Scan for the cell matching the given text and deliver its [X, Y] coordinate at center. 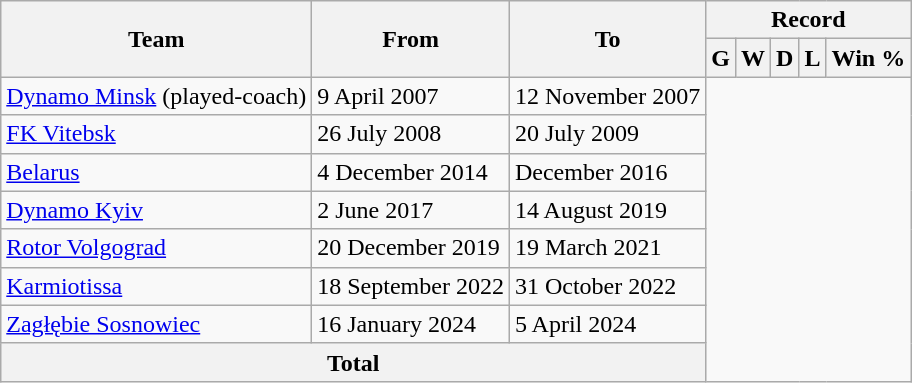
14 August 2019 [607, 210]
Zagłębie Sosnowiec [156, 324]
W [754, 58]
16 January 2024 [411, 324]
December 2016 [607, 172]
4 December 2014 [411, 172]
To [607, 39]
18 September 2022 [411, 286]
26 July 2008 [411, 134]
Dynamo Kyiv [156, 210]
Win % [868, 58]
From [411, 39]
19 March 2021 [607, 248]
Belarus [156, 172]
31 October 2022 [607, 286]
5 April 2024 [607, 324]
Total [354, 362]
Record [808, 20]
Karmiotissa [156, 286]
9 April 2007 [411, 96]
D [785, 58]
Dynamo Minsk (played-coach) [156, 96]
L [812, 58]
G [721, 58]
FK Vitebsk [156, 134]
12 November 2007 [607, 96]
Rotor Volgograd [156, 248]
20 July 2009 [607, 134]
Team [156, 39]
20 December 2019 [411, 248]
2 June 2017 [411, 210]
